Pinpoint the cell where the given text exists, returning its (X, Y) midpoint coordinate. 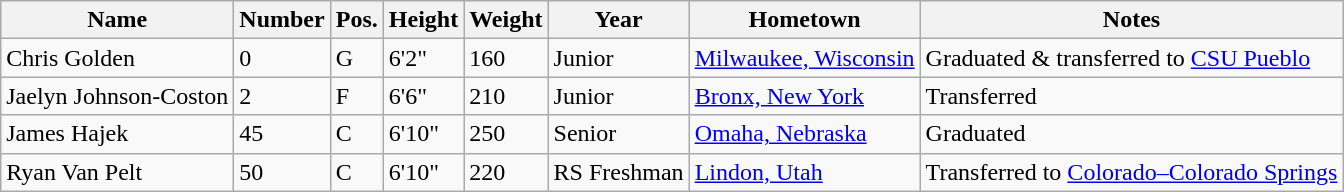
Jaelyn Johnson-Coston (118, 96)
250 (506, 134)
Lindon, Utah (804, 172)
Year (618, 20)
Chris Golden (118, 58)
Ryan Van Pelt (118, 172)
50 (282, 172)
James Hajek (118, 134)
Omaha, Nebraska (804, 134)
Milwaukee, Wisconsin (804, 58)
Name (118, 20)
Hometown (804, 20)
Height (423, 20)
220 (506, 172)
Transferred (1132, 96)
160 (506, 58)
Number (282, 20)
2 (282, 96)
F (356, 96)
G (356, 58)
Transferred to Colorado–Colorado Springs (1132, 172)
Pos. (356, 20)
Bronx, New York (804, 96)
210 (506, 96)
Graduated (1132, 134)
Weight (506, 20)
0 (282, 58)
Senior (618, 134)
Notes (1132, 20)
6'2" (423, 58)
Graduated & transferred to CSU Pueblo (1132, 58)
6'6" (423, 96)
RS Freshman (618, 172)
45 (282, 134)
